Identify which cell holds the provided text, then report its [x, y] central coordinate. 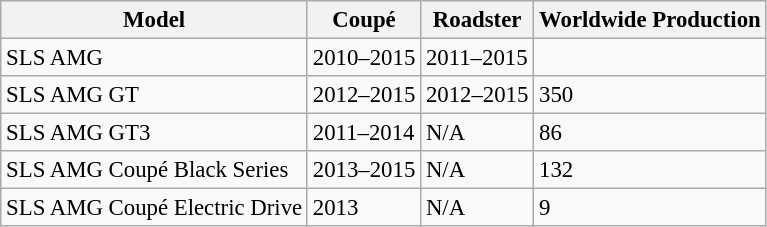
86 [650, 133]
132 [650, 170]
SLS AMG Coupé Electric Drive [154, 208]
2011–2015 [478, 58]
2010–2015 [364, 58]
350 [650, 95]
9 [650, 208]
Model [154, 20]
2013–2015 [364, 170]
Worldwide Production [650, 20]
SLS AMG GT [154, 95]
SLS AMG GT3 [154, 133]
2011–2014 [364, 133]
SLS AMG [154, 58]
Coupé [364, 20]
SLS AMG Coupé Black Series [154, 170]
2013 [364, 208]
Roadster [478, 20]
